Search for the cell housing the specified text and yield its [X, Y] center coordinate. 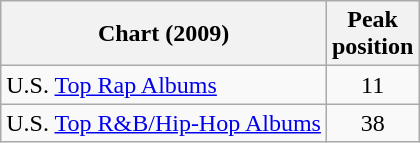
11 [372, 85]
Chart (2009) [164, 34]
U.S. Top Rap Albums [164, 85]
U.S. Top R&B/Hip-Hop Albums [164, 123]
38 [372, 123]
Peakposition [372, 34]
